Extract the (X, Y) coordinate from the center of the cell holding the provided text.  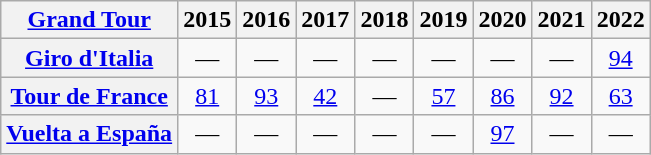
97 (502, 134)
Giro d'Italia (90, 58)
92 (562, 96)
2020 (502, 20)
Tour de France (90, 96)
42 (326, 96)
63 (620, 96)
2021 (562, 20)
2015 (208, 20)
81 (208, 96)
Vuelta a España (90, 134)
2017 (326, 20)
94 (620, 58)
2019 (444, 20)
93 (266, 96)
Grand Tour (90, 20)
86 (502, 96)
57 (444, 96)
2018 (384, 20)
2022 (620, 20)
2016 (266, 20)
